Return [x, y] of the center of cell containing provided text 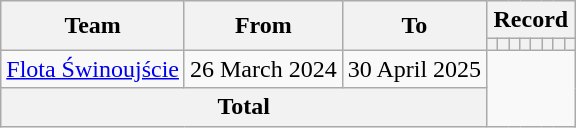
Flota Świnoujście [93, 69]
30 April 2025 [414, 69]
Record [531, 20]
To [414, 26]
26 March 2024 [263, 69]
Total [244, 107]
From [263, 26]
Team [93, 26]
